Return [x, y] of the center of cell containing provided text 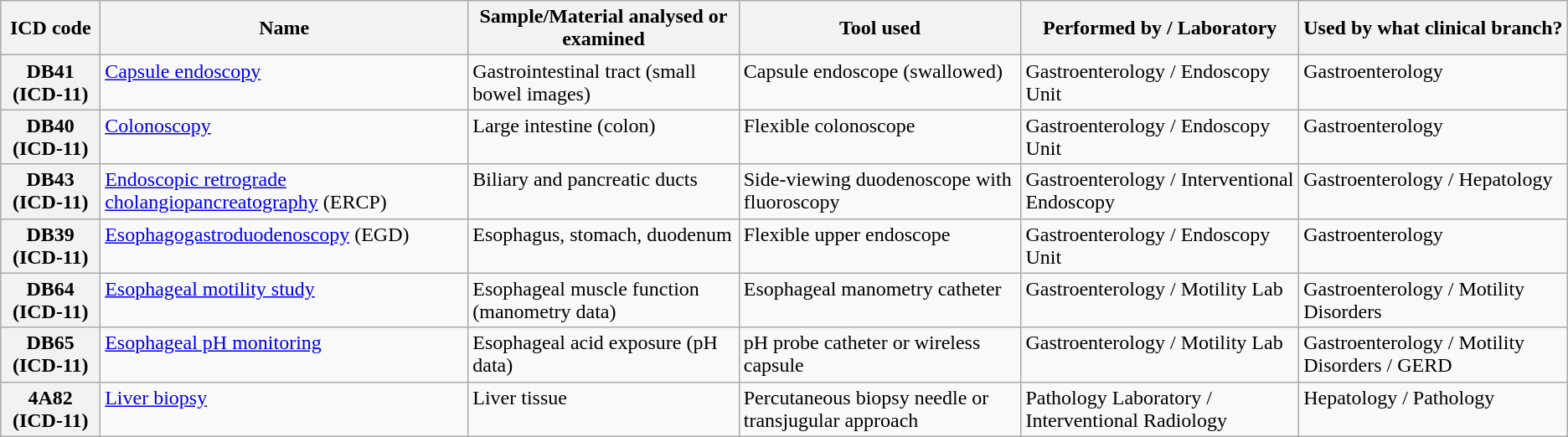
Endoscopic retrograde cholangiopancreatography (ERCP) [285, 191]
Sample/Material analysed or examined [603, 28]
pH probe catheter or wireless capsule [879, 355]
Capsule endoscopy [285, 82]
ICD code [50, 28]
Flexible colonoscope [879, 137]
Esophageal muscle function (manometry data) [603, 300]
Flexible upper endoscope [879, 246]
Esophageal motility study [285, 300]
DB43 (ICD-11) [50, 191]
Esophageal acid exposure (pH data) [603, 355]
Side-viewing duodenoscope with fluoroscopy [879, 191]
DB39 (ICD-11) [50, 246]
Gastroenterology / Hepatology [1434, 191]
Esophageal pH monitoring [285, 355]
Hepatology / Pathology [1434, 409]
Gastroenterology / Interventional Endoscopy [1160, 191]
Gastroenterology / Motility Disorders [1434, 300]
Liver biopsy [285, 409]
Biliary and pancreatic ducts [603, 191]
Tool used [879, 28]
Esophageal manometry catheter [879, 300]
Esophagus, stomach, duodenum [603, 246]
Colonoscopy [285, 137]
DB65 (ICD-11) [50, 355]
Gastroenterology / Motility Disorders / GERD [1434, 355]
Large intestine (colon) [603, 137]
Gastrointestinal tract (small bowel images) [603, 82]
4A82 (ICD-11) [50, 409]
DB41 (ICD-11) [50, 82]
Liver tissue [603, 409]
DB40 (ICD-11) [50, 137]
Esophagogastroduodenoscopy (EGD) [285, 246]
Performed by / Laboratory [1160, 28]
Capsule endoscope (swallowed) [879, 82]
Used by what clinical branch? [1434, 28]
Pathology Laboratory / Interventional Radiology [1160, 409]
Name [285, 28]
Percutaneous biopsy needle or transjugular approach [879, 409]
DB64 (ICD-11) [50, 300]
